Return the [X, Y] coordinate for the center point of the cell that contains the specified text.  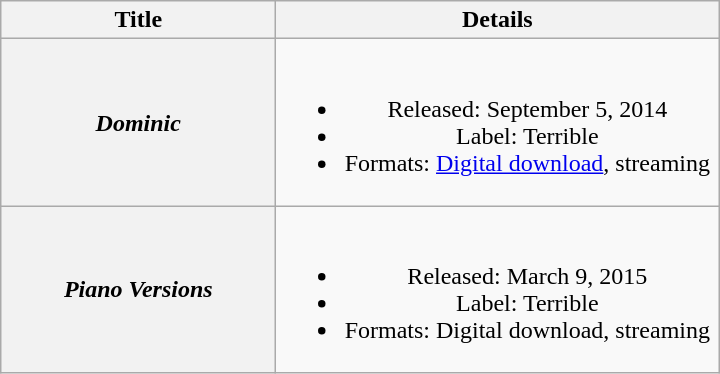
Released: September 5, 2014Label: TerribleFormats: Digital download, streaming [498, 122]
Details [498, 20]
Released: March 9, 2015Label: TerribleFormats: Digital download, streaming [498, 290]
Piano Versions [138, 290]
Title [138, 20]
Dominic [138, 122]
